Determine the (x, y) coordinate at the center of the cell enclosing the given text.  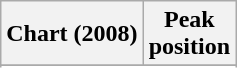
Chart (2008) (72, 34)
Peakposition (189, 34)
